Identify which cell holds the provided text, then report its [x, y] central coordinate. 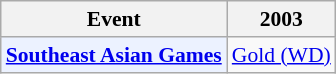
Event [114, 19]
Southeast Asian Games [114, 55]
2003 [282, 19]
Gold (WD) [282, 55]
